Return (X, Y) of the center of cell containing provided text 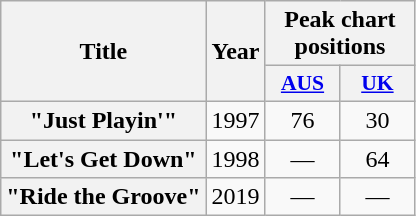
"Ride the Groove" (104, 197)
64 (378, 159)
Peak chart positions (340, 34)
Title (104, 52)
1998 (236, 159)
UK (378, 84)
Year (236, 52)
1997 (236, 120)
AUS (302, 84)
30 (378, 120)
"Just Playin'" (104, 120)
2019 (236, 197)
"Let's Get Down" (104, 159)
76 (302, 120)
